Locate the cell with the specified text and output its (x, y) center coordinate. 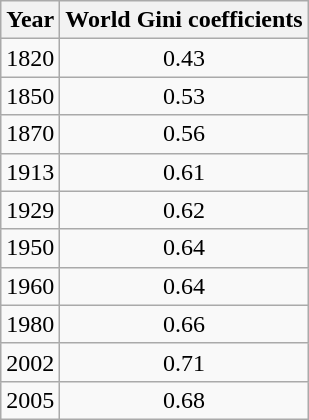
0.53 (184, 96)
Year (30, 20)
1820 (30, 58)
0.66 (184, 324)
World Gini coefficients (184, 20)
1980 (30, 324)
0.68 (184, 400)
1913 (30, 172)
1870 (30, 134)
0.61 (184, 172)
0.62 (184, 210)
0.43 (184, 58)
0.56 (184, 134)
1960 (30, 286)
1950 (30, 248)
1850 (30, 96)
2002 (30, 362)
2005 (30, 400)
0.71 (184, 362)
1929 (30, 210)
